Scan for the cell matching the given text and deliver its (x, y) coordinate at center. 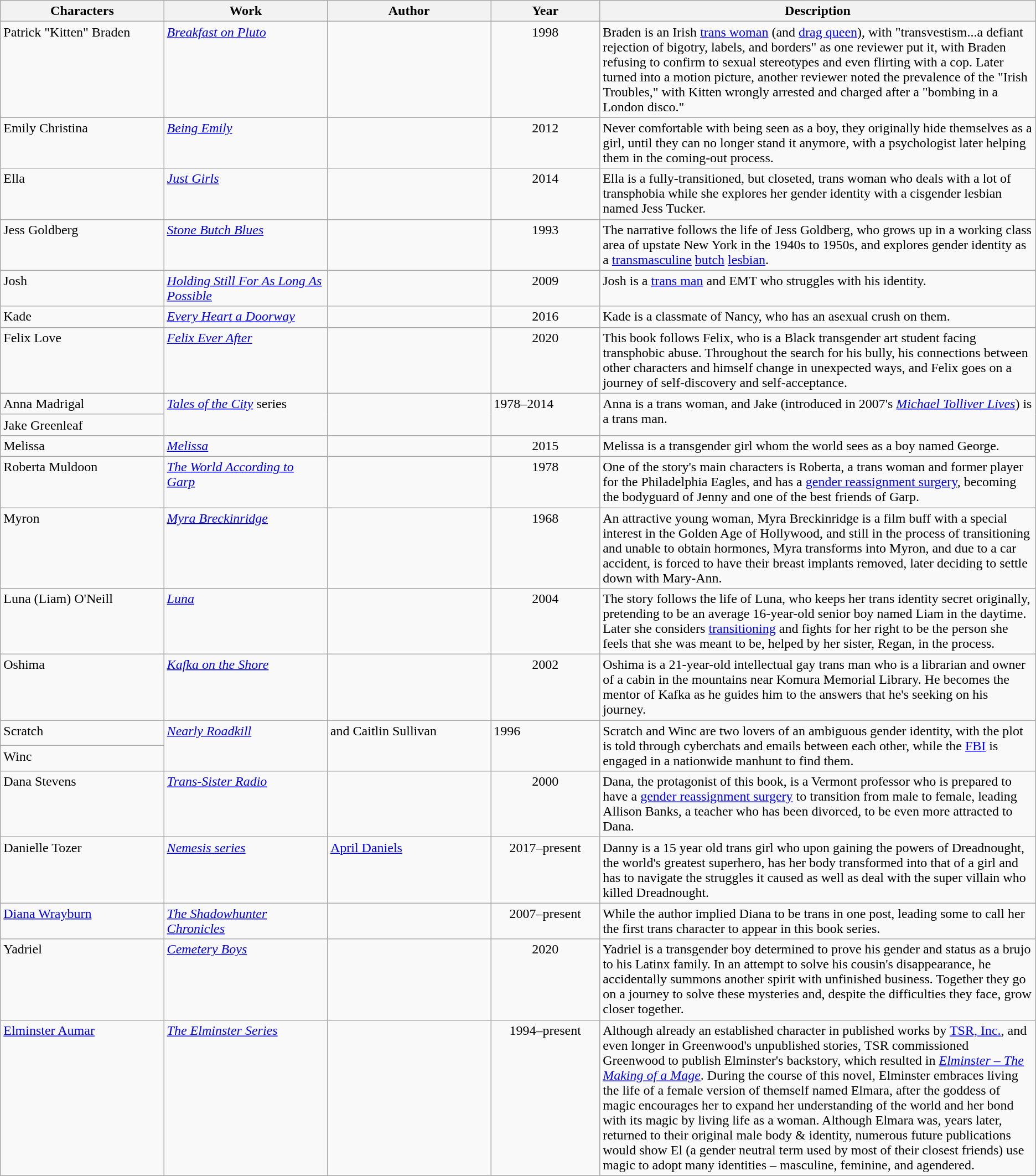
Scratch (82, 733)
The World According to Garp (246, 482)
2012 (546, 143)
2009 (546, 288)
2014 (546, 194)
Jess Goldberg (82, 245)
April Daniels (408, 870)
Breakfast on Pluto (246, 70)
Emily Christina (82, 143)
Trans-Sister Radio (246, 804)
Josh (82, 288)
2015 (546, 446)
The Shadowhunter Chronicles (246, 921)
Jake Greenleaf (82, 425)
2004 (546, 621)
Ella (82, 194)
Anna Madrigal (82, 404)
Melissa is a transgender girl whom the world sees as a boy named George. (818, 446)
Diana Wrayburn (82, 921)
Every Heart a Doorway (246, 317)
Being Emily (246, 143)
Felix Love (82, 360)
and Caitlin Sullivan (408, 746)
Kafka on the Shore (246, 688)
Author (408, 11)
Elminster Aumar (82, 1097)
Characters (82, 11)
Anna is a trans woman, and Jake (introduced in 2007's Michael Tolliver Lives) is a trans man. (818, 414)
1978–2014 (546, 414)
Kade (82, 317)
Stone Butch Blues (246, 245)
Myron (82, 548)
Yadriel (82, 979)
Kade is a classmate of Nancy, who has an asexual crush on them. (818, 317)
Just Girls (246, 194)
Josh is a trans man and EMT who struggles with his identity. (818, 288)
Luna (Liam) O'Neill (82, 621)
1978 (546, 482)
Patrick "Kitten" Braden (82, 70)
Holding Still For As Long As Possible (246, 288)
1996 (546, 746)
The Elminster Series (246, 1097)
Oshima (82, 688)
Tales of the City series (246, 414)
2016 (546, 317)
Work (246, 11)
2007–present (546, 921)
Luna (246, 621)
2000 (546, 804)
Roberta Muldoon (82, 482)
1994–present (546, 1097)
Year (546, 11)
While the author implied Diana to be trans in one post, leading some to call her the first trans character to appear in this book series. (818, 921)
Dana Stevens (82, 804)
1968 (546, 548)
Winc (82, 759)
Danielle Tozer (82, 870)
2002 (546, 688)
Cemetery Boys (246, 979)
1998 (546, 70)
Nemesis series (246, 870)
Nearly Roadkill (246, 746)
Description (818, 11)
1993 (546, 245)
Felix Ever After (246, 360)
Myra Breckinridge (246, 548)
2017–present (546, 870)
